Capture the cell that displays the provided text and extract its (x, y) central coordinate. 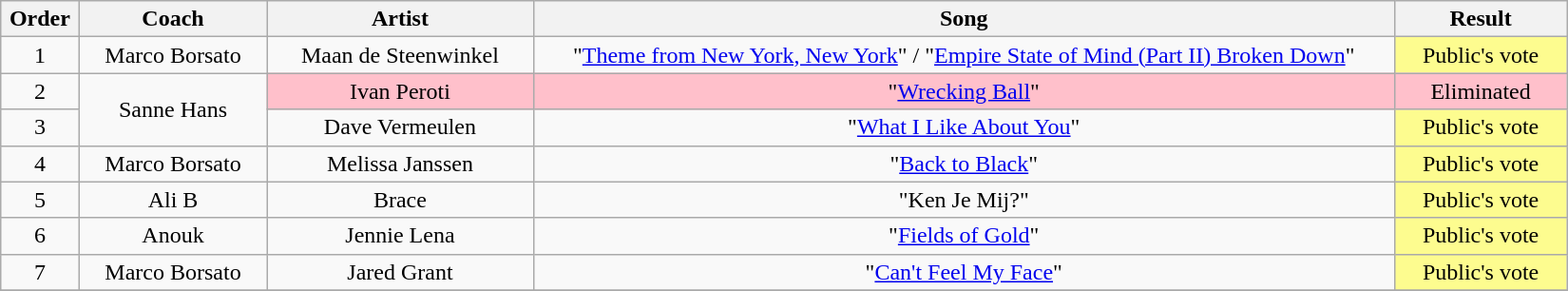
Jennie Lena (400, 236)
"Fields of Gold" (964, 236)
1 (40, 55)
Melissa Janssen (400, 164)
"What I Like About You" (964, 127)
Song (964, 19)
6 (40, 236)
Coach (173, 19)
5 (40, 200)
3 (40, 127)
Brace (400, 200)
Anouk (173, 236)
Result (1481, 19)
Sanne Hans (173, 109)
"Theme from New York, New York" / "Empire State of Mind (Part II) Broken Down" (964, 55)
Ali B (173, 200)
Eliminated (1481, 91)
"Ken Je Mij?" (964, 200)
Ivan Peroti (400, 91)
Jared Grant (400, 272)
Dave Vermeulen (400, 127)
"Back to Black" (964, 164)
Artist (400, 19)
"Can't Feel My Face" (964, 272)
"Wrecking Ball" (964, 91)
Maan de Steenwinkel (400, 55)
7 (40, 272)
Order (40, 19)
2 (40, 91)
4 (40, 164)
